Find where the given text appears and provide that cell's center as (x, y) coordinate. 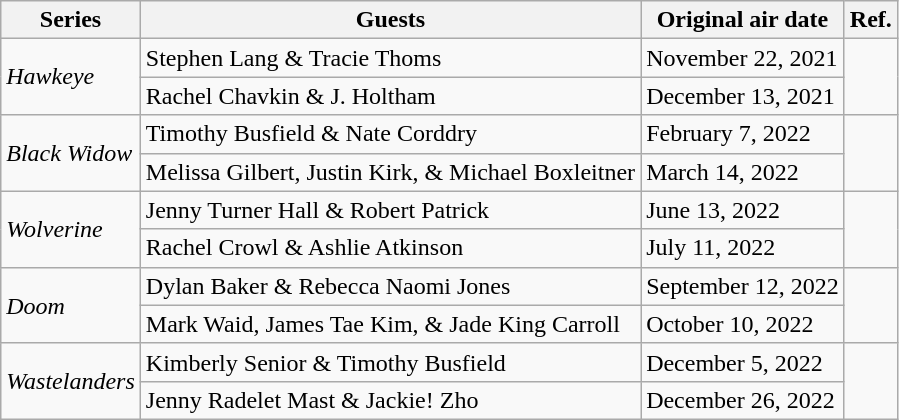
Series (71, 20)
December 26, 2022 (743, 400)
Doom (71, 305)
July 11, 2022 (743, 248)
June 13, 2022 (743, 210)
Melissa Gilbert, Justin Kirk, & Michael Boxleitner (390, 172)
Hawkeye (71, 77)
Black Widow (71, 153)
Wolverine (71, 229)
Timothy Busfield & Nate Corddry (390, 134)
Rachel Chavkin & J. Holtham (390, 96)
December 13, 2021 (743, 96)
Jenny Radelet Mast & Jackie! Zho (390, 400)
Dylan Baker & Rebecca Naomi Jones (390, 286)
Wastelanders (71, 381)
Jenny Turner Hall & Robert Patrick (390, 210)
Stephen Lang & Tracie Thoms (390, 58)
Kimberly Senior & Timothy Busfield (390, 362)
February 7, 2022 (743, 134)
Rachel Crowl & Ashlie Atkinson (390, 248)
Guests (390, 20)
October 10, 2022 (743, 324)
Mark Waid, James Tae Kim, & Jade King Carroll (390, 324)
Original air date (743, 20)
Ref. (870, 20)
March 14, 2022 (743, 172)
September 12, 2022 (743, 286)
December 5, 2022 (743, 362)
November 22, 2021 (743, 58)
